Identify which cell holds the provided text, then report its [X, Y] central coordinate. 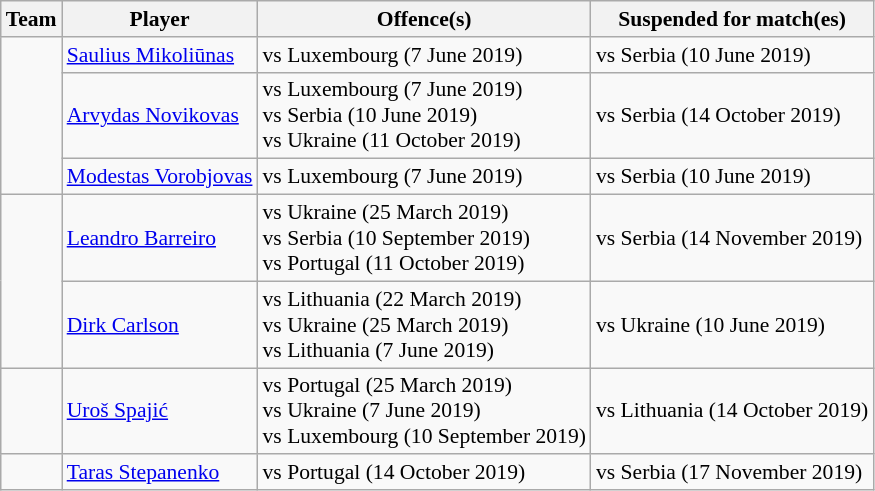
Taras Stepanenko [160, 473]
vs Portugal (14 October 2019) [424, 473]
Offence(s) [424, 19]
Suspended for match(es) [732, 19]
Modestas Vorobjovas [160, 177]
Saulius Mikoliūnas [160, 55]
vs Ukraine (10 June 2019) [732, 324]
vs Luxembourg (7 June 2019) vs Serbia (10 June 2019) vs Ukraine (11 October 2019) [424, 116]
vs Portugal (25 March 2019) vs Ukraine (7 June 2019) vs Luxembourg (10 September 2019) [424, 412]
Team [32, 19]
Arvydas Novikovas [160, 116]
vs Ukraine (25 March 2019) vs Serbia (10 September 2019) vs Portugal (11 October 2019) [424, 238]
vs Serbia (14 October 2019) [732, 116]
Dirk Carlson [160, 324]
vs Lithuania (14 October 2019) [732, 412]
Player [160, 19]
Leandro Barreiro [160, 238]
Uroš Spajić [160, 412]
vs Serbia (14 November 2019) [732, 238]
vs Lithuania (22 March 2019) vs Ukraine (25 March 2019) vs Lithuania (7 June 2019) [424, 324]
vs Serbia (17 November 2019) [732, 473]
